Find where the given text appears and provide that cell's center as (X, Y) coordinate. 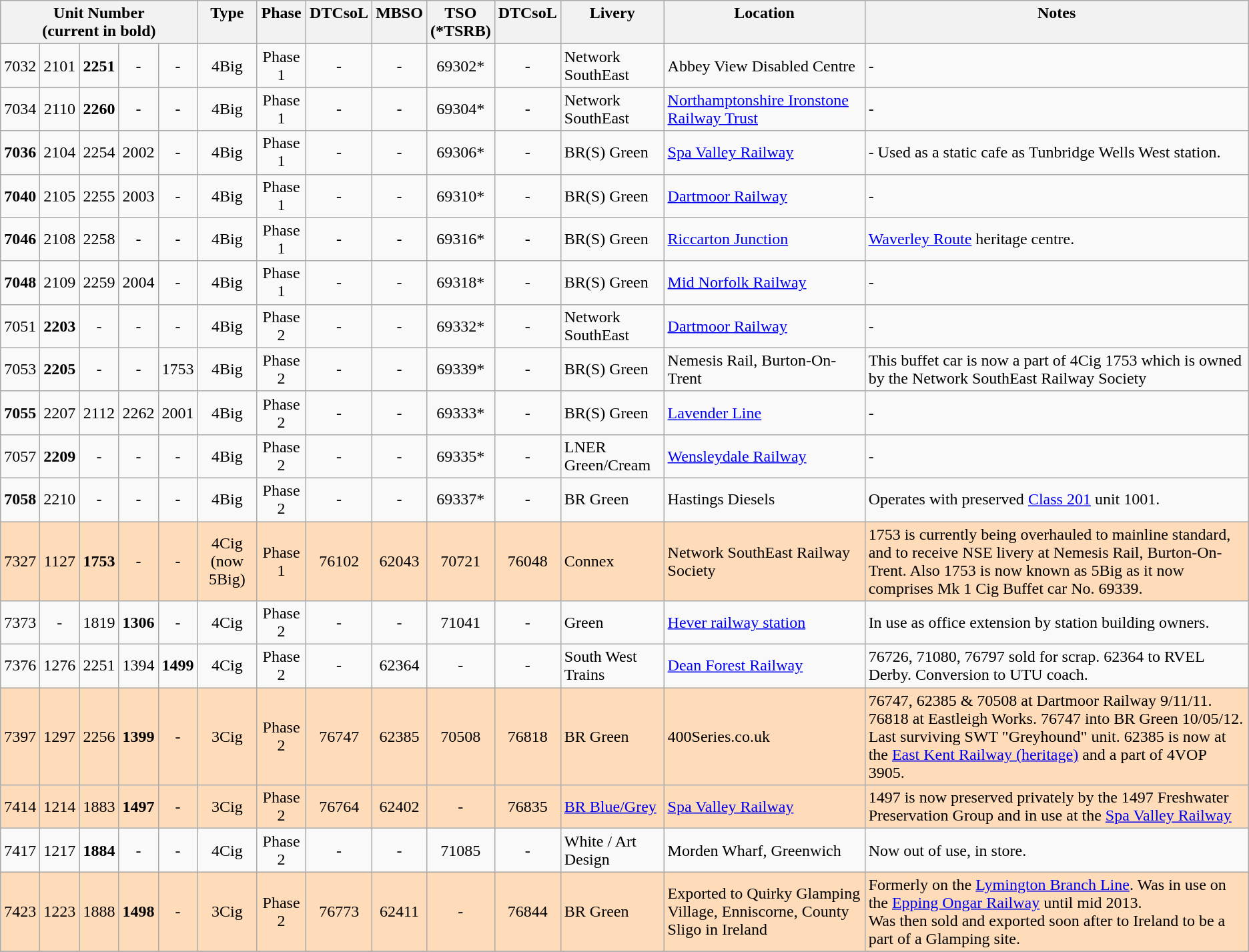
Hever railway station (765, 623)
LNER Green/Cream (612, 456)
62411 (400, 911)
69306* (460, 152)
7397 (20, 737)
This buffet car is now a part of 4Cig 1753 which is owned by the Network SouthEast Railway Society (1057, 370)
7053 (20, 370)
76773 (339, 911)
62043 (400, 562)
1497 is now preserved privately by the 1497 Freshwater Preservation Group and in use at the Spa Valley Railway (1057, 807)
76048 (527, 562)
70508 (460, 737)
76102 (339, 562)
Wensleydale Railway (765, 456)
2004 (139, 283)
69332* (460, 326)
2260 (99, 109)
BR Blue/Grey (612, 807)
Operates with preserved Class 201 unit 1001. (1057, 499)
Network SouthEast Railway Society (765, 562)
2209 (60, 456)
Riccarton Junction (765, 239)
2001 (177, 412)
1223 (60, 911)
1217 (60, 850)
Nemesis Rail, Burton-On-Trent (765, 370)
7423 (20, 911)
1884 (99, 850)
62364 (400, 666)
Waverley Route heritage centre. (1057, 239)
7048 (20, 283)
7032 (20, 65)
7034 (20, 109)
69302* (460, 65)
1499 (177, 666)
7040 (20, 196)
2112 (99, 412)
2256 (99, 737)
Phase (282, 23)
Hastings Diesels (765, 499)
71085 (460, 850)
62402 (400, 807)
1127 (60, 562)
7327 (20, 562)
2110 (60, 109)
7055 (20, 412)
69339* (460, 370)
MBSO (400, 23)
69337* (460, 499)
TSO (*TSRB) (460, 23)
2002 (139, 152)
4Cig (now 5Big) (227, 562)
1297 (60, 737)
1498 (139, 911)
7376 (20, 666)
71041 (460, 623)
2003 (139, 196)
69335* (460, 456)
Northamptonshire Ironstone Railway Trust (765, 109)
1819 (99, 623)
2205 (60, 370)
400Series.co.uk (765, 737)
South West Trains (612, 666)
Livery (612, 23)
2105 (60, 196)
1306 (139, 623)
7414 (20, 807)
2203 (60, 326)
Unit Number (current in bold) (99, 23)
69304* (460, 109)
- Used as a static cafe as Tunbridge Wells West station. (1057, 152)
7058 (20, 499)
Lavender Line (765, 412)
Mid Norfolk Railway (765, 283)
2255 (99, 196)
Morden Wharf, Greenwich (765, 850)
Connex (612, 562)
76726, 71080, 76797 sold for scrap. 62364 to RVEL Derby. Conversion to UTU coach. (1057, 666)
2207 (60, 412)
2258 (99, 239)
70721 (460, 562)
2104 (60, 152)
Type (227, 23)
Location (765, 23)
76764 (339, 807)
1394 (139, 666)
1888 (99, 911)
2210 (60, 499)
2101 (60, 65)
76835 (527, 807)
62385 (400, 737)
7057 (20, 456)
Exported to Quirky Glamping Village, Enniscorne, County Sligo in Ireland (765, 911)
Now out of use, in store. (1057, 850)
76818 (527, 737)
76747 (339, 737)
76844 (527, 911)
69318* (460, 283)
69310* (460, 196)
7051 (20, 326)
White / Art Design (612, 850)
2262 (139, 412)
1276 (60, 666)
1399 (139, 737)
Green (612, 623)
Dean Forest Railway (765, 666)
69316* (460, 239)
2108 (60, 239)
2109 (60, 283)
1497 (139, 807)
2254 (99, 152)
7036 (20, 152)
Abbey View Disabled Centre (765, 65)
7373 (20, 623)
Notes (1057, 23)
69333* (460, 412)
1214 (60, 807)
In use as office extension by station building owners. (1057, 623)
7417 (20, 850)
2259 (99, 283)
1883 (99, 807)
7046 (20, 239)
